Pinpoint the cell where the given text exists, returning its [X, Y] midpoint coordinate. 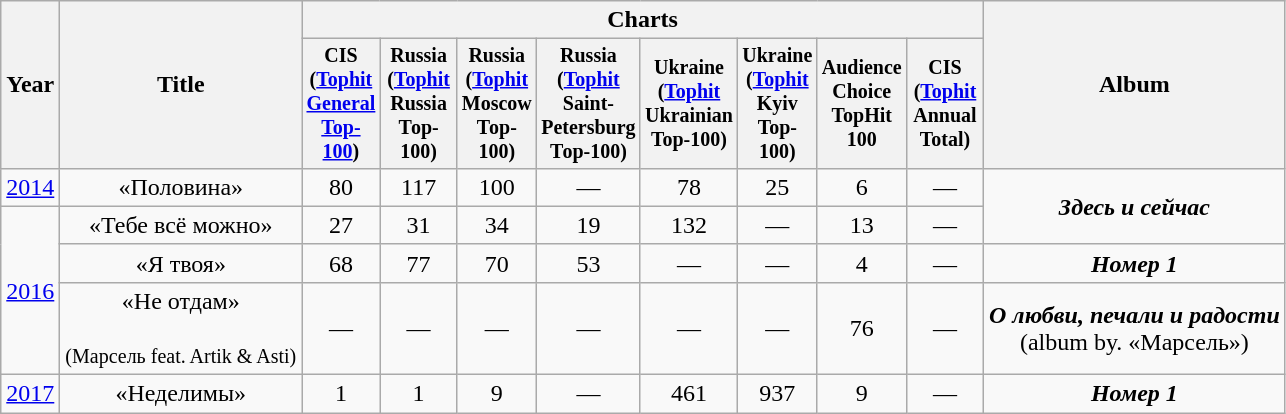
2014 [30, 187]
Ukraine (Tophit Kyiv Top-100) [778, 104]
«Я твоя» [181, 263]
Charts [643, 20]
2016 [30, 290]
Russia (Tophit Russia Тоp-100) [418, 104]
Ukraine (Tophit Ukrainian Top-100) [688, 104]
70 [496, 263]
4 [862, 263]
461 [688, 394]
78 [688, 187]
«Половина» [181, 187]
Audience Choice TopHit 100 [862, 104]
77 [418, 263]
«Тебе всё можно» [181, 225]
132 [688, 225]
О любви, печали и радости(album by. «Марсель») [1134, 328]
Russia (Tophit Saint-Petersburg Тоp-100) [588, 104]
Title [181, 85]
6 [862, 187]
«Неделимы» [181, 394]
19 [588, 225]
25 [778, 187]
CIS (Tophit Annual Total) [944, 104]
117 [418, 187]
80 [341, 187]
937 [778, 394]
53 [588, 263]
68 [341, 263]
«Не отдам»(Марсель feat. Artik & Asti) [181, 328]
100 [496, 187]
27 [341, 225]
Здесь и сейчас [1134, 206]
34 [496, 225]
2017 [30, 394]
13 [862, 225]
CIS (Tophit General Top-100) [341, 104]
31 [418, 225]
76 [862, 328]
Year [30, 85]
Album [1134, 85]
Russia (Tophit Moscow Тоp-100) [496, 104]
